Capture the cell that displays the provided text and extract its [x, y] central coordinate. 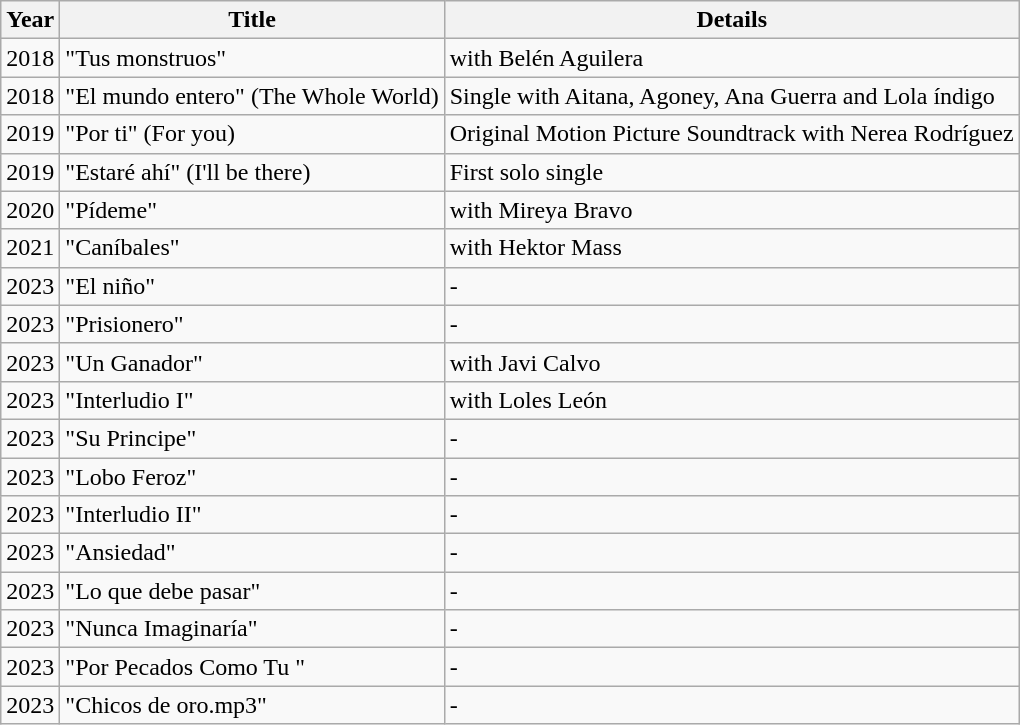
"Su Principe" [252, 438]
"El mundo entero" (The Whole World) [252, 96]
"Por Pecados Como Tu " [252, 667]
with Loles León [732, 400]
Title [252, 20]
"Lo que debe pasar" [252, 591]
"Caníbales" [252, 248]
"Nunca Imaginaría" [252, 629]
with Belén Aguilera [732, 58]
Single with Aitana, Agoney, Ana Guerra and Lola índigo [732, 96]
2021 [30, 248]
with Mireya Bravo [732, 210]
"El niño" [252, 286]
with Hektor Mass [732, 248]
"Ansiedad" [252, 553]
"Prisionero" [252, 324]
"Un Ganador" [252, 362]
"Interludio I" [252, 400]
"Pídeme" [252, 210]
"Chicos de oro.mp3" [252, 705]
"Interludio II" [252, 515]
"Tus monstruos" [252, 58]
2020 [30, 210]
"Lobo Feroz" [252, 477]
Original Motion Picture Soundtrack with Nerea Rodríguez [732, 134]
Year [30, 20]
First solo single [732, 172]
Details [732, 20]
"Estaré ahí" (I'll be there) [252, 172]
"Por ti" (For you) [252, 134]
with Javi Calvo [732, 362]
